Search for the cell housing the specified text and yield its (X, Y) center coordinate. 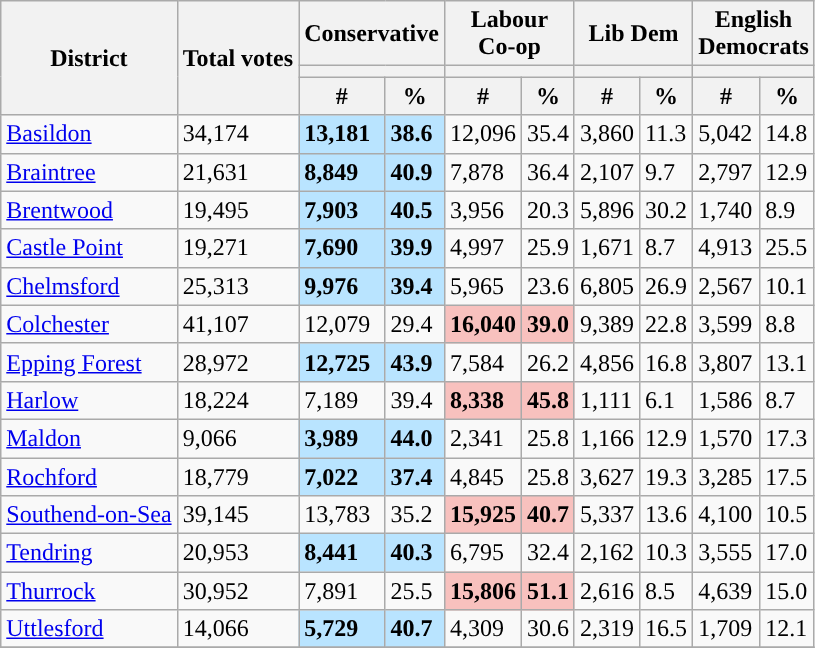
40.9 (414, 172)
5,337 (606, 515)
36.4 (548, 172)
4,856 (606, 362)
13,783 (342, 515)
5,965 (482, 286)
1,111 (606, 400)
40.3 (414, 553)
Rochford (89, 477)
9,389 (606, 324)
17.0 (788, 553)
15.0 (788, 591)
13,181 (342, 134)
Total votes (238, 58)
2,107 (606, 172)
41,107 (238, 324)
2,319 (606, 629)
14.8 (788, 134)
3,807 (726, 362)
16.5 (666, 629)
1,570 (726, 438)
26.2 (548, 362)
28,972 (238, 362)
7,690 (342, 248)
1,740 (726, 210)
Castle Point (89, 248)
Southend-on-Sea (89, 515)
7,189 (342, 400)
Epping Forest (89, 362)
District (89, 58)
Braintree (89, 172)
4,309 (482, 629)
3,555 (726, 553)
13.6 (666, 515)
Colchester (89, 324)
19,495 (238, 210)
4,845 (482, 477)
Chelmsford (89, 286)
1,166 (606, 438)
40.5 (414, 210)
30.6 (548, 629)
10.5 (788, 515)
1,671 (606, 248)
39,145 (238, 515)
Brentwood (89, 210)
8.9 (788, 210)
EnglishDemocrats (754, 34)
17.5 (788, 477)
9.7 (666, 172)
51.1 (548, 591)
5,729 (342, 629)
20.3 (548, 210)
8,849 (342, 172)
6.1 (666, 400)
12,079 (342, 324)
15,925 (482, 515)
26.9 (666, 286)
30.2 (666, 210)
16,040 (482, 324)
10.3 (666, 553)
3,627 (606, 477)
8.8 (788, 324)
2,567 (726, 286)
15,806 (482, 591)
4,997 (482, 248)
35.4 (548, 134)
45.8 (548, 400)
8,441 (342, 553)
38.6 (414, 134)
9,976 (342, 286)
1,586 (726, 400)
39.0 (548, 324)
2,162 (606, 553)
39.9 (414, 248)
3,285 (726, 477)
3,860 (606, 134)
19,271 (238, 248)
Maldon (89, 438)
Conservative (372, 34)
5,042 (726, 134)
4,100 (726, 515)
7,891 (342, 591)
13.1 (788, 362)
3,989 (342, 438)
3,599 (726, 324)
Harlow (89, 400)
43.9 (414, 362)
8,338 (482, 400)
37.4 (414, 477)
12,725 (342, 362)
32.4 (548, 553)
7,903 (342, 210)
25.9 (548, 248)
34,174 (238, 134)
Tendring (89, 553)
23.6 (548, 286)
6,795 (482, 553)
14,066 (238, 629)
16.8 (666, 362)
30,952 (238, 591)
10.1 (788, 286)
12.1 (788, 629)
4,913 (726, 248)
6,805 (606, 286)
3,956 (482, 210)
2,341 (482, 438)
19.3 (666, 477)
1,709 (726, 629)
7,878 (482, 172)
35.2 (414, 515)
18,779 (238, 477)
Basildon (89, 134)
5,896 (606, 210)
18,224 (238, 400)
25,313 (238, 286)
Lib Dem (633, 34)
29.4 (414, 324)
Thurrock (89, 591)
11.3 (666, 134)
22.8 (666, 324)
2,616 (606, 591)
8.5 (666, 591)
4,639 (726, 591)
44.0 (414, 438)
7,022 (342, 477)
2,797 (726, 172)
12,096 (482, 134)
LabourCo-op (509, 34)
20,953 (238, 553)
Uttlesford (89, 629)
21,631 (238, 172)
17.3 (788, 438)
9,066 (238, 438)
7,584 (482, 362)
